Locate the cell with the specified text and output its (X, Y) center coordinate. 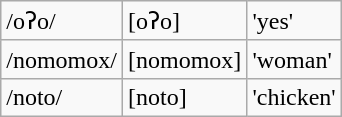
[nomomox] (184, 59)
/nomomox/ (62, 59)
'chicken' (294, 97)
'woman' (294, 59)
'yes' (294, 21)
[oʔo] (184, 21)
/noto/ (62, 97)
[noto] (184, 97)
/oʔo/ (62, 21)
